For the text-containing cell, return its midpoint in (x, y) coordinate format. 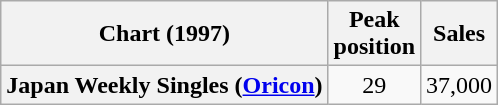
37,000 (460, 85)
29 (374, 85)
Japan Weekly Singles (Oricon) (164, 85)
Peakposition (374, 34)
Sales (460, 34)
Chart (1997) (164, 34)
